Pinpoint the cell where the given text exists, returning its [x, y] midpoint coordinate. 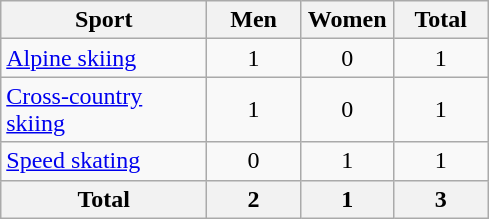
2 [254, 199]
3 [441, 199]
Alpine skiing [104, 58]
Sport [104, 20]
Speed skating [104, 161]
Men [254, 20]
Women [347, 20]
Cross-country skiing [104, 110]
